Return [X, Y] of the center of cell containing provided text 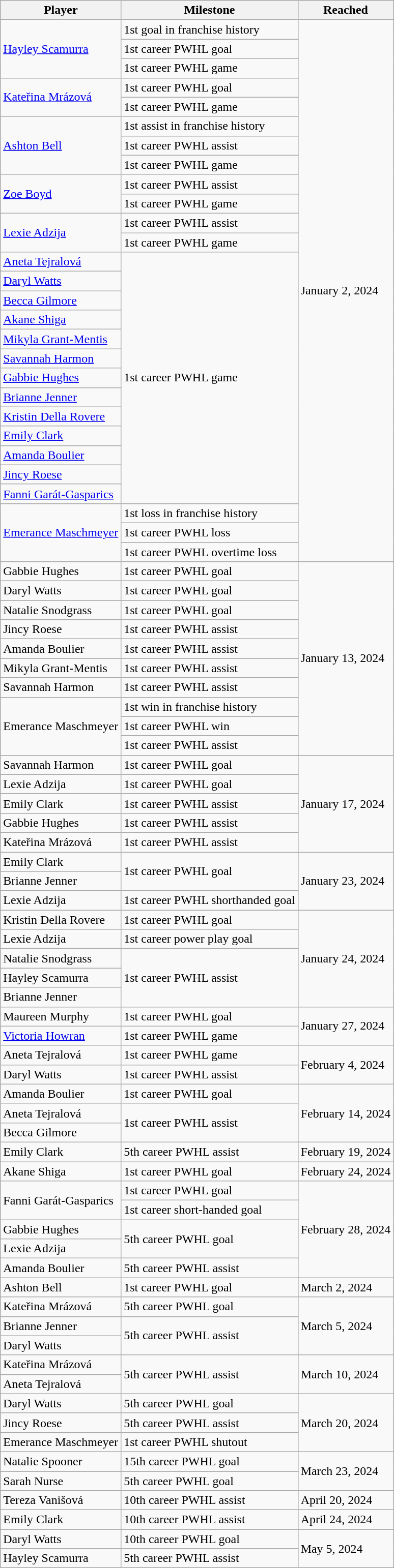
January 13, 2024 [346, 659]
January 27, 2024 [346, 1026]
1st career PWHL loss [210, 532]
Victoria Howran [61, 1036]
January 23, 2024 [346, 881]
1st assist in franchise history [210, 126]
April 20, 2024 [346, 1500]
1st career PWHL overtime loss [210, 552]
1st career PWHL win [210, 726]
Zoe Boyd [61, 194]
January 2, 2024 [346, 291]
February 24, 2024 [346, 1171]
January 17, 2024 [346, 803]
January 24, 2024 [346, 958]
1st goal in franchise history [210, 29]
February 4, 2024 [346, 1065]
March 23, 2024 [346, 1471]
March 2, 2024 [346, 1287]
February 14, 2024 [346, 1113]
Reached [346, 10]
Tereza Vanišová [61, 1500]
February 19, 2024 [346, 1152]
1st career power play goal [210, 939]
Maureen Murphy [61, 1016]
1st loss in franchise history [210, 513]
10th career PWHL goal [210, 1539]
1st career PWHL shutout [210, 1442]
May 5, 2024 [346, 1549]
April 24, 2024 [346, 1520]
Sarah Nurse [61, 1481]
Natalie Spooner [61, 1461]
1st career short-handed goal [210, 1210]
March 5, 2024 [346, 1326]
Milestone [210, 10]
Player [61, 10]
February 28, 2024 [346, 1229]
March 10, 2024 [346, 1374]
1st career PWHL shorthanded goal [210, 900]
March 20, 2024 [346, 1423]
1st win in franchise history [210, 707]
15th career PWHL goal [210, 1461]
